Return the [x, y] coordinate for the center point of the cell that contains the specified text.  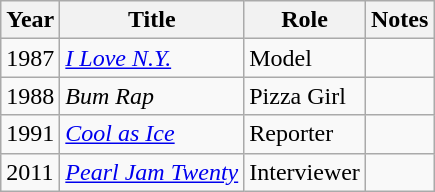
Model [305, 58]
Role [305, 20]
Cool as Ice [152, 134]
Reporter [305, 134]
Pizza Girl [305, 96]
1988 [30, 96]
Interviewer [305, 172]
Bum Rap [152, 96]
I Love N.Y. [152, 58]
Year [30, 20]
2011 [30, 172]
1991 [30, 134]
Title [152, 20]
Notes [399, 20]
1987 [30, 58]
Pearl Jam Twenty [152, 172]
